Search for the cell housing the specified text and yield its (X, Y) center coordinate. 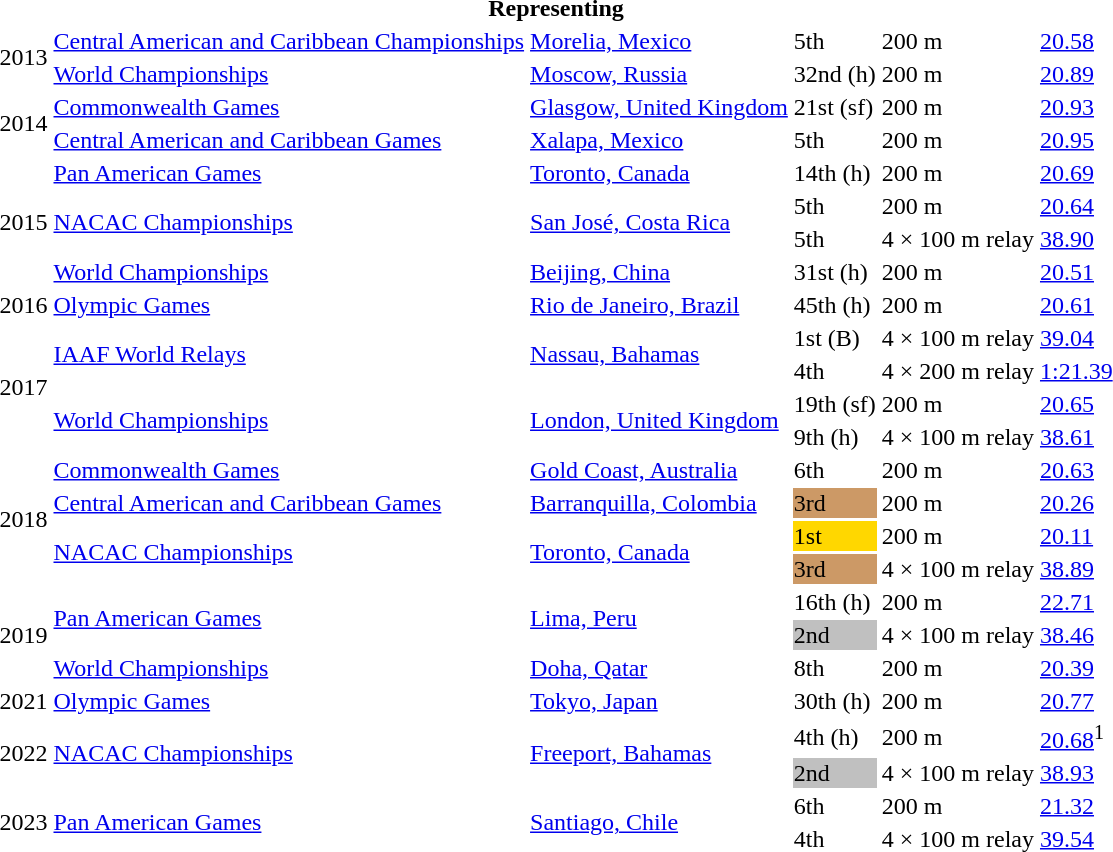
Beijing, China (660, 272)
Gold Coast, Australia (660, 470)
Lima, Peru (660, 618)
Moscow, Russia (660, 74)
21st (sf) (834, 107)
4th (834, 371)
Xalapa, Mexico (660, 140)
30th (h) (834, 701)
19th (sf) (834, 404)
Morelia, Mexico (660, 41)
14th (h) (834, 173)
Doha, Qatar (660, 668)
4th (h) (834, 737)
Central American and Caribbean Championships (289, 41)
16th (h) (834, 602)
45th (h) (834, 305)
9th (h) (834, 437)
31st (h) (834, 272)
Rio de Janeiro, Brazil (660, 305)
32nd (h) (834, 74)
4 × 200 m relay (958, 371)
Tokyo, Japan (660, 701)
1st (B) (834, 338)
Freeport, Bahamas (660, 754)
Glasgow, United Kingdom (660, 107)
IAAF World Relays (289, 354)
1st (834, 536)
Nassau, Bahamas (660, 354)
Barranquilla, Colombia (660, 503)
London, United Kingdom (660, 420)
San José, Costa Rica (660, 222)
8th (834, 668)
